Return [x, y] of the center of cell containing provided text 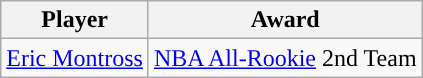
Award [285, 20]
Player [75, 20]
Eric Montross [75, 58]
NBA All-Rookie 2nd Team [285, 58]
